Detect which cell encompasses the target text, then output its [X, Y] center coordinate. 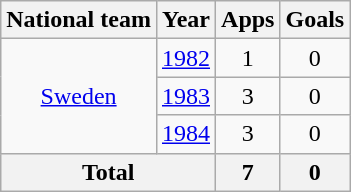
Total [108, 172]
7 [248, 172]
Year [186, 20]
1 [248, 58]
Apps [248, 20]
1982 [186, 58]
National team [79, 20]
1983 [186, 96]
Sweden [79, 96]
1984 [186, 134]
Goals [315, 20]
